Pinpoint the cell where the given text exists, returning its (x, y) midpoint coordinate. 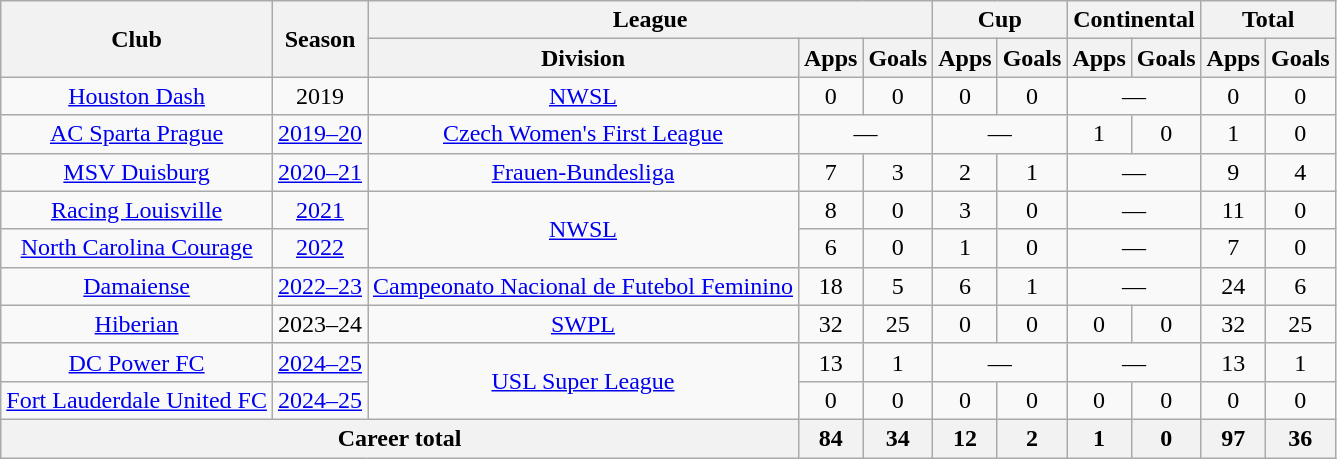
Frauen-Bundesliga (584, 172)
Racing Louisville (137, 210)
Cup (1000, 20)
8 (830, 210)
Campeonato Nacional de Futebol Feminino (584, 286)
36 (1300, 438)
Total (1268, 20)
Continental (1134, 20)
DC Power FC (137, 362)
USL Super League (584, 381)
Hiberian (137, 324)
2020–21 (320, 172)
2021 (320, 210)
Club (137, 39)
Fort Lauderdale United FC (137, 400)
Division (584, 58)
34 (898, 438)
2019–20 (320, 134)
Czech Women's First League (584, 134)
SWPL (584, 324)
Houston Dash (137, 96)
97 (1233, 438)
12 (965, 438)
84 (830, 438)
24 (1233, 286)
Career total (400, 438)
North Carolina Courage (137, 248)
MSV Duisburg (137, 172)
2019 (320, 96)
Season (320, 39)
League (650, 20)
2022 (320, 248)
4 (1300, 172)
9 (1233, 172)
2022–23 (320, 286)
18 (830, 286)
AC Sparta Prague (137, 134)
11 (1233, 210)
2023–24 (320, 324)
Damaiense (137, 286)
5 (898, 286)
